Return the (x, y) coordinate for the center point of the cell that contains the specified text.  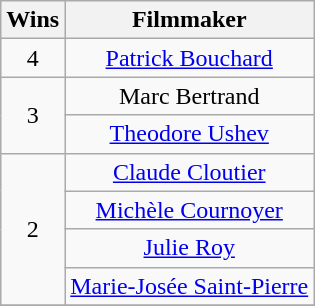
4 (33, 58)
Patrick Bouchard (190, 58)
Julie Roy (190, 248)
Theodore Ushev (190, 134)
3 (33, 115)
Wins (33, 20)
Marie-Josée Saint-Pierre (190, 286)
Marc Bertrand (190, 96)
Filmmaker (190, 20)
Claude Cloutier (190, 172)
Michèle Cournoyer (190, 210)
2 (33, 229)
